Scan for the cell matching the given text and deliver its [X, Y] coordinate at center. 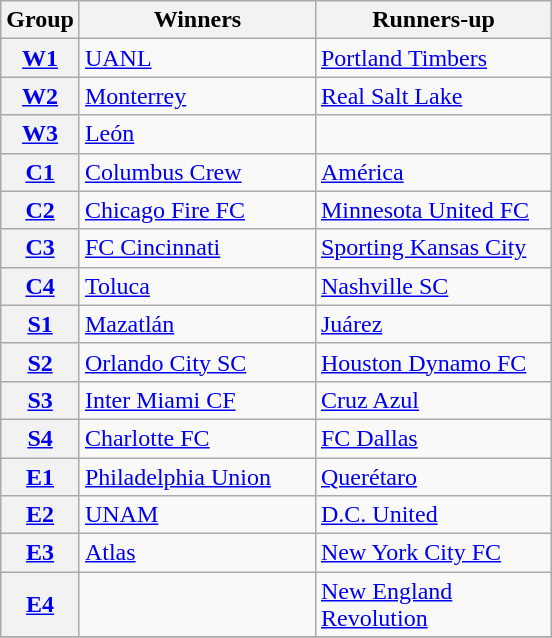
FC Cincinnati [197, 248]
Sporting Kansas City [433, 248]
UANL [197, 58]
Toluca [197, 286]
C4 [40, 286]
Real Salt Lake [433, 96]
América [433, 172]
E4 [40, 604]
León [197, 134]
Juárez [433, 324]
Cruz Azul [433, 400]
S2 [40, 362]
Group [40, 20]
C1 [40, 172]
Philadelphia Union [197, 477]
C2 [40, 210]
FC Dallas [433, 438]
Querétaro [433, 477]
E2 [40, 515]
Runners-up [433, 20]
D.C. United [433, 515]
W2 [40, 96]
Winners [197, 20]
Orlando City SC [197, 362]
S3 [40, 400]
S1 [40, 324]
UNAM [197, 515]
W1 [40, 58]
Chicago Fire FC [197, 210]
Columbus Crew [197, 172]
E3 [40, 553]
Minnesota United FC [433, 210]
Mazatlán [197, 324]
Atlas [197, 553]
W3 [40, 134]
E1 [40, 477]
S4 [40, 438]
Monterrey [197, 96]
Nashville SC [433, 286]
Charlotte FC [197, 438]
New England Revolution [433, 604]
C3 [40, 248]
Portland Timbers [433, 58]
Inter Miami CF [197, 400]
Houston Dynamo FC [433, 362]
New York City FC [433, 553]
